Capture the cell that displays the provided text and extract its (X, Y) central coordinate. 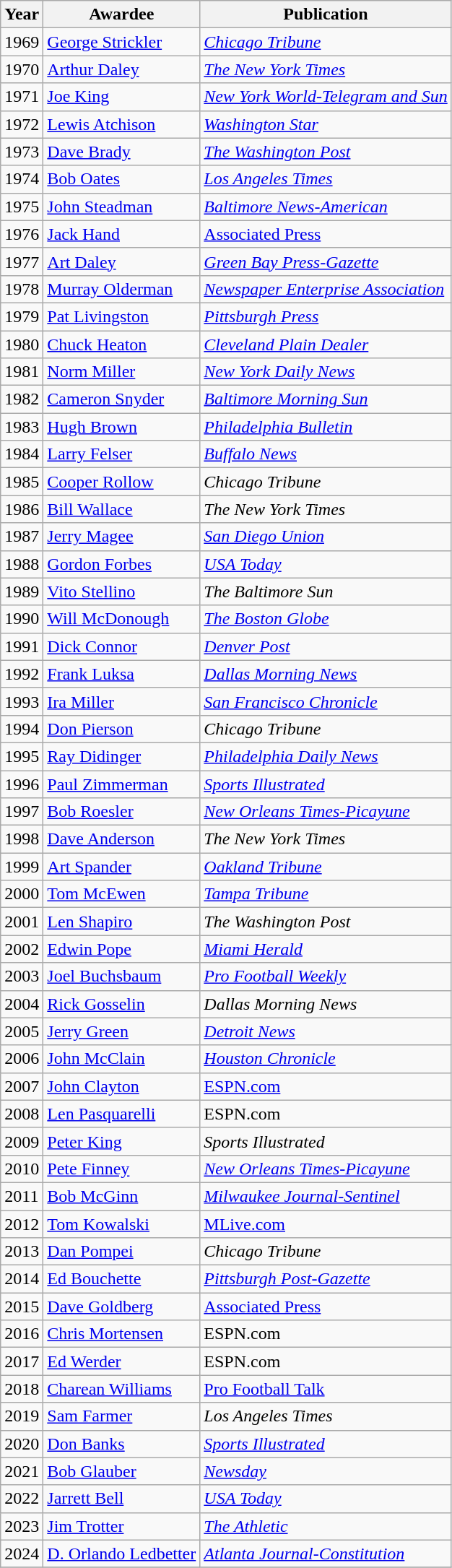
2016 (22, 1334)
Jerry Green (121, 1031)
Tom Kowalski (121, 1224)
1979 (22, 316)
2018 (22, 1389)
Detroit News (326, 1031)
Will McDonough (121, 619)
Chris Mortensen (121, 1334)
1991 (22, 646)
Jerry Magee (121, 537)
Bill Wallace (121, 509)
Pittsburgh Post-Gazette (326, 1279)
Hugh Brown (121, 427)
New York World-Telegram and Sun (326, 97)
Len Shapiro (121, 922)
Gordon Forbes (121, 564)
1997 (22, 812)
Cameron Snyder (121, 399)
Milwaukee Journal-Sentinel (326, 1196)
2013 (22, 1252)
Buffalo News (326, 454)
Philadelphia Daily News (326, 756)
Dave Brady (121, 152)
Pat Livingston (121, 316)
Publication (326, 14)
2010 (22, 1169)
Frank Luksa (121, 674)
Bob McGinn (121, 1196)
1983 (22, 427)
Baltimore Morning Sun (326, 399)
1978 (22, 289)
Dick Connor (121, 646)
1996 (22, 784)
2017 (22, 1361)
Sam Farmer (121, 1416)
1984 (22, 454)
Chuck Heaton (121, 345)
Bob Glauber (121, 1471)
San Francisco Chronicle (326, 701)
Jim Trotter (121, 1526)
Ed Bouchette (121, 1279)
Tampa Tribune (326, 894)
2000 (22, 894)
Year (22, 14)
Miami Herald (326, 949)
2009 (22, 1141)
Don Banks (121, 1444)
Ira Miller (121, 701)
1985 (22, 482)
Ed Werder (121, 1361)
2015 (22, 1307)
Don Pierson (121, 729)
2019 (22, 1416)
Dave Anderson (121, 839)
1988 (22, 564)
Jack Hand (121, 234)
1982 (22, 399)
George Strickler (121, 42)
Atlanta Journal-Constitution (326, 1554)
Baltimore News-American (326, 207)
Dave Goldberg (121, 1307)
Joe King (121, 97)
1971 (22, 97)
John Steadman (121, 207)
Pro Football Weekly (326, 976)
2001 (22, 922)
1994 (22, 729)
MLive.com (326, 1224)
Arthur Daley (121, 69)
2008 (22, 1114)
2003 (22, 976)
1973 (22, 152)
Art Daley (121, 261)
Denver Post (326, 646)
2024 (22, 1554)
Cleveland Plain Dealer (326, 345)
2011 (22, 1196)
Oakland Tribune (326, 867)
Art Spander (121, 867)
Edwin Pope (121, 949)
1977 (22, 261)
Charean Williams (121, 1389)
1976 (22, 234)
2020 (22, 1444)
2002 (22, 949)
Rick Gosselin (121, 1004)
The Baltimore Sun (326, 592)
2005 (22, 1031)
2007 (22, 1086)
Cooper Rollow (121, 482)
1987 (22, 537)
Pittsburgh Press (326, 316)
1969 (22, 42)
1980 (22, 345)
Norm Miller (121, 372)
Pro Football Talk (326, 1389)
Murray Olderman (121, 289)
1974 (22, 179)
D. Orlando Ledbetter (121, 1554)
Len Pasquarelli (121, 1114)
1998 (22, 839)
Bob Oates (121, 179)
Tom McEwen (121, 894)
2012 (22, 1224)
2022 (22, 1499)
Jarrett Bell (121, 1499)
1990 (22, 619)
2004 (22, 1004)
Newspaper Enterprise Association (326, 289)
1981 (22, 372)
1986 (22, 509)
Newsday (326, 1471)
Washington Star (326, 124)
1972 (22, 124)
Dan Pompei (121, 1252)
2023 (22, 1526)
1993 (22, 701)
John McClain (121, 1059)
Vito Stellino (121, 592)
John Clayton (121, 1086)
1992 (22, 674)
Houston Chronicle (326, 1059)
1989 (22, 592)
Philadelphia Bulletin (326, 427)
1995 (22, 756)
1999 (22, 867)
Larry Felser (121, 454)
2014 (22, 1279)
The Boston Globe (326, 619)
2021 (22, 1471)
Joel Buchsbaum (121, 976)
2006 (22, 1059)
The Athletic (326, 1526)
Pete Finney (121, 1169)
Peter King (121, 1141)
San Diego Union (326, 537)
Lewis Atchison (121, 124)
Awardee (121, 14)
Ray Didinger (121, 756)
1970 (22, 69)
New York Daily News (326, 372)
Bob Roesler (121, 812)
Green Bay Press-Gazette (326, 261)
Paul Zimmerman (121, 784)
1975 (22, 207)
